Return [x, y] of the center of cell containing provided text 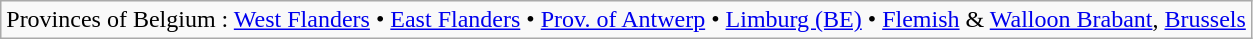
Provinces of Belgium : West Flanders • East Flanders • Prov. of Antwerp • Limburg (BE) • Flemish & Walloon Brabant, Brussels [626, 20]
